Output the (x, y) coordinate of the center of the cell containing the given text.  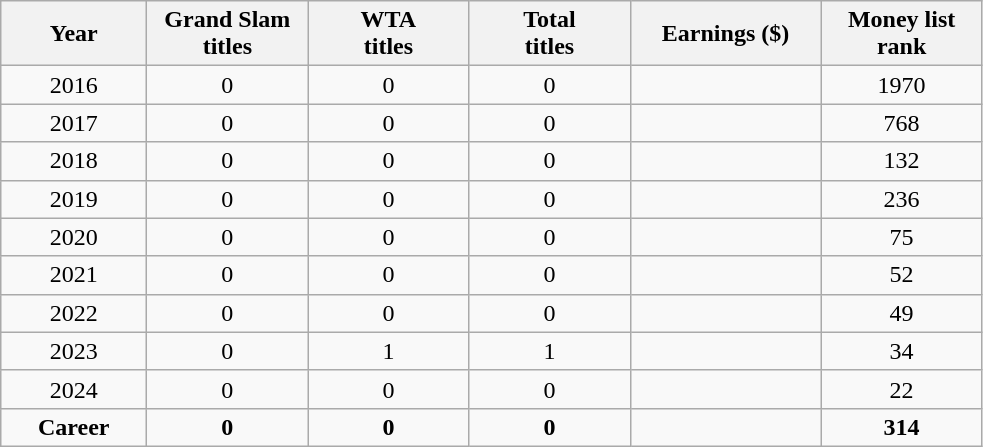
2022 (74, 313)
2020 (74, 237)
34 (902, 351)
22 (902, 389)
Total titles (550, 34)
75 (902, 237)
2016 (74, 85)
Earnings ($) (726, 34)
2021 (74, 275)
WTA titles (388, 34)
2017 (74, 123)
2024 (74, 389)
52 (902, 275)
314 (902, 427)
2019 (74, 199)
236 (902, 199)
768 (902, 123)
2018 (74, 161)
Year (74, 34)
Money list rank (902, 34)
1970 (902, 85)
Career (74, 427)
49 (902, 313)
132 (902, 161)
2023 (74, 351)
Grand Slam titles (228, 34)
